Provide the (X, Y) coordinate of the cell's center where the given text is located.  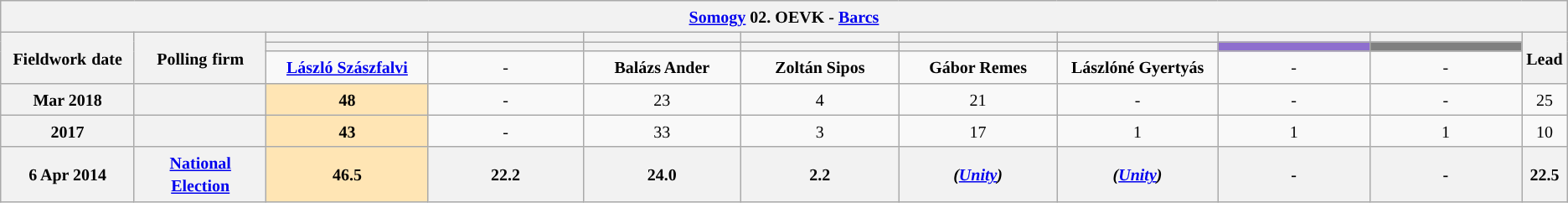
Balázs Ander (662, 67)
Lead (1545, 58)
Polling firm (199, 58)
22.5 (1545, 174)
10 (1545, 131)
25 (1545, 99)
24.0 (662, 174)
Zoltán Sipos (821, 67)
3 (821, 131)
László Szászfalvi (347, 67)
6 Apr 2014 (68, 174)
Gábor Remes (978, 67)
21 (978, 99)
Mar 2018 (68, 99)
22.2 (506, 174)
National Election (199, 174)
4 (821, 99)
48 (347, 99)
33 (662, 131)
17 (978, 131)
Lászlóné Gyertyás (1137, 67)
Somogy 02. OEVK - Barcs (784, 17)
46.5 (347, 174)
2.2 (821, 174)
23 (662, 99)
Fieldwork date (68, 58)
2017 (68, 131)
43 (347, 131)
